Detect which cell encompasses the target text, then output its [x, y] center coordinate. 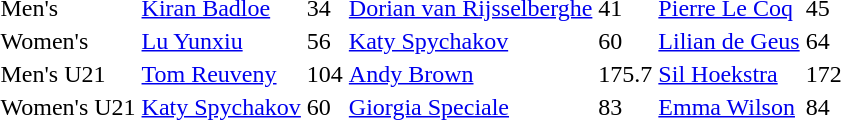
Andy Brown [470, 74]
Tom Reuveny [221, 74]
60 [626, 41]
Lilian de Geus [729, 41]
56 [324, 41]
Lu Yunxiu [221, 41]
175.7 [626, 74]
Katy Spychakov [470, 41]
104 [324, 74]
Sil Hoekstra [729, 74]
